Locate the cell with the specified text and output its (x, y) center coordinate. 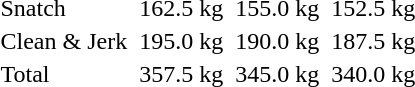
190.0 kg (278, 41)
195.0 kg (182, 41)
